Output the [x, y] coordinate of the center of the cell containing the given text.  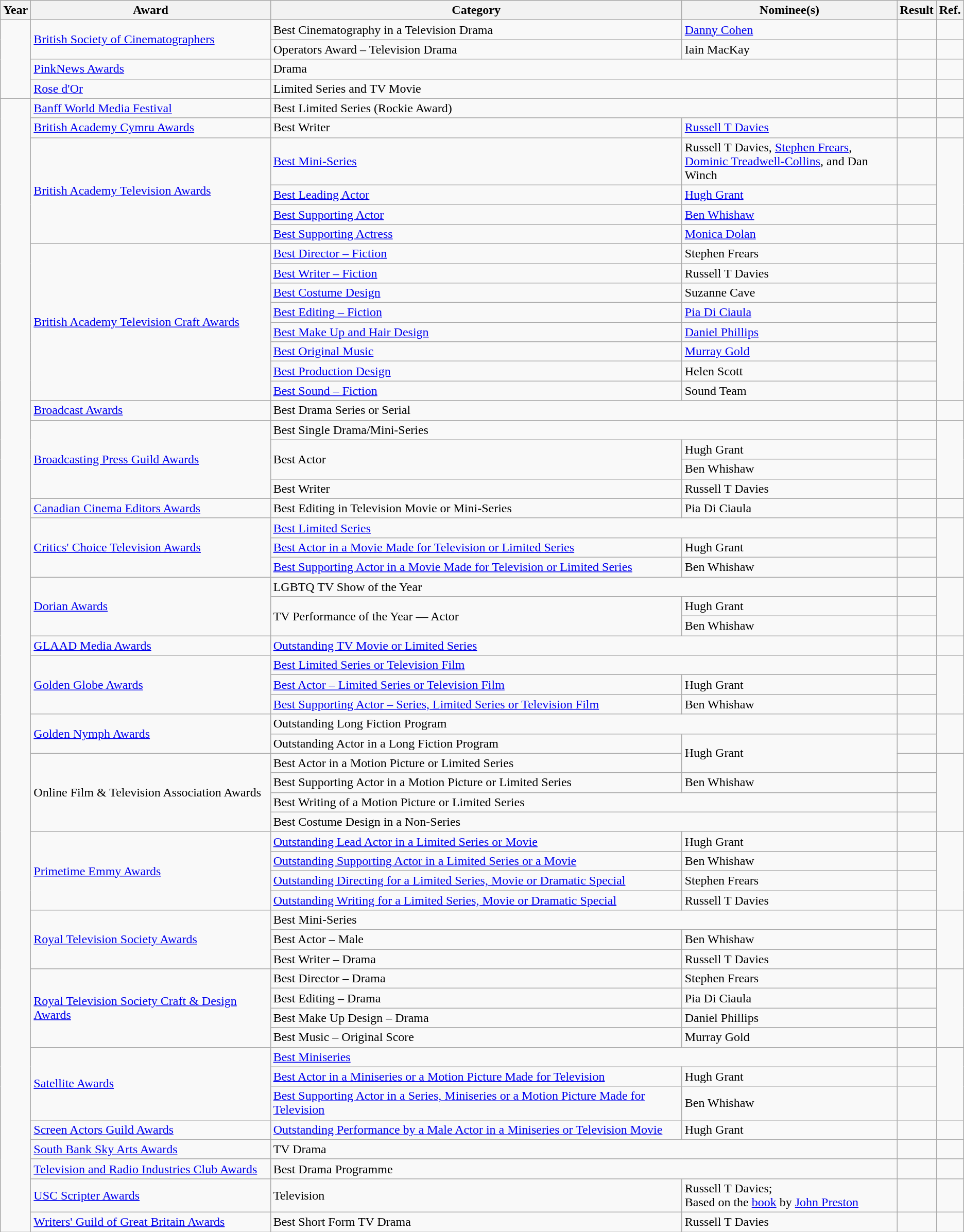
Best Limited Series or Television Film [584, 665]
Best Make Up Design – Drama [476, 1018]
British Society of Cinematographers [150, 40]
Outstanding Writing for a Limited Series, Movie or Dramatic Special [476, 900]
Royal Television Society Craft & Design Awards [150, 1008]
Rose d'Or [150, 89]
USC Scripter Awards [150, 1195]
Nominee(s) [789, 10]
Year [15, 10]
Best Actor [476, 459]
Best Editing – Drama [476, 998]
Best Original Music [476, 352]
Limited Series and TV Movie [584, 89]
Dorian Awards [150, 606]
Best Limited Series (Rockie Award) [584, 108]
Best Editing – Fiction [476, 313]
Best Actor in a Motion Picture or Limited Series [476, 763]
Outstanding Directing for a Limited Series, Movie or Dramatic Special [476, 880]
Helen Scott [789, 371]
PinkNews Awards [150, 69]
Golden Globe Awards [150, 685]
Screen Actors Guild Awards [150, 1130]
Banff World Media Festival [150, 108]
TV Drama [584, 1149]
Golden Nymph Awards [150, 734]
Broadcast Awards [150, 410]
Best Limited Series [584, 528]
Best Miniseries [584, 1057]
Best Music – Original Score [476, 1037]
Royal Television Society Awards [150, 940]
Outstanding TV Movie or Limited Series [584, 646]
Best Actor in a Miniseries or a Motion Picture Made for Television [476, 1077]
Best Drama Series or Serial [584, 410]
Russell T Davies, Stephen Frears, Dominic Treadwell-Collins, and Dan Winch [789, 161]
Best Supporting Actor – Series, Limited Series or Television Film [476, 704]
Outstanding Lead Actor in a Limited Series or Movie [476, 841]
Satellite Awards [150, 1083]
Best Editing in Television Movie or Mini-Series [476, 508]
Best Costume Design [476, 293]
British Academy Television Awards [150, 190]
Category [476, 10]
Monica Dolan [789, 234]
British Academy Television Craft Awards [150, 322]
South Bank Sky Arts Awards [150, 1149]
LGBTQ TV Show of the Year [584, 586]
Drama [584, 69]
Best Sound – Fiction [476, 391]
Best Supporting Actress [476, 234]
Result [917, 10]
Best Writer – Fiction [476, 273]
Best Leading Actor [476, 195]
Critics' Choice Television Awards [150, 547]
Best Costume Design in a Non-Series [584, 822]
Best Short Form TV Drama [476, 1222]
Best Writer – Drama [476, 959]
Best Actor – Male [476, 940]
Best Actor – Limited Series or Television Film [476, 685]
Broadcasting Press Guild Awards [150, 459]
Best Single Drama/Mini-Series [584, 430]
Outstanding Actor in a Long Fiction Program [476, 743]
Best Director – Drama [476, 979]
GLAAD Media Awards [150, 646]
Best Supporting Actor [476, 214]
Best Cinematography in a Television Drama [476, 30]
Suzanne Cave [789, 293]
Danny Cohen [789, 30]
Best Supporting Actor in a Series, Miniseries or a Motion Picture Made for Television [476, 1103]
Best Production Design [476, 371]
Best Make Up and Hair Design [476, 332]
Outstanding Supporting Actor in a Limited Series or a Movie [476, 861]
Writers' Guild of Great Britain Awards [150, 1222]
Best Supporting Actor in a Movie Made for Television or Limited Series [476, 567]
Outstanding Long Fiction Program [584, 724]
Television [476, 1195]
Best Drama Programme [584, 1169]
TV Performance of the Year — Actor [476, 616]
Russell T Davies; Based on the book by John Preston [789, 1195]
Ref. [950, 10]
British Academy Cymru Awards [150, 128]
Online Film & Television Association Awards [150, 792]
Best Writing of a Motion Picture or Limited Series [584, 802]
Best Director – Fiction [476, 253]
Operators Award – Television Drama [476, 49]
Outstanding Performance by a Male Actor in a Miniseries or Television Movie [476, 1130]
Primetime Emmy Awards [150, 871]
Award [150, 10]
Sound Team [789, 391]
Television and Radio Industries Club Awards [150, 1169]
Canadian Cinema Editors Awards [150, 508]
Best Supporting Actor in a Motion Picture or Limited Series [476, 783]
Iain MacKay [789, 49]
Best Actor in a Movie Made for Television or Limited Series [476, 547]
